Search for the cell housing the specified text and yield its (x, y) center coordinate. 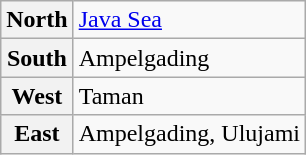
South (37, 58)
North (37, 20)
West (37, 96)
Taman (189, 96)
Java Sea (189, 20)
Ampelgading, Ulujami (189, 134)
East (37, 134)
Ampelgading (189, 58)
